Provide the (x, y) coordinate of the cell's center where the given text is located.  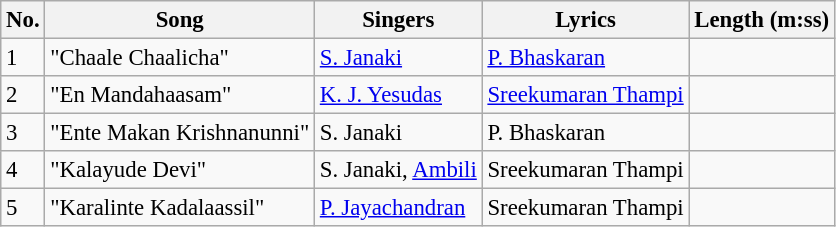
"Karalinte Kadalaassil" (180, 208)
"En Mandahaasam" (180, 95)
2 (23, 95)
Singers (399, 20)
P. Jayachandran (399, 208)
No. (23, 20)
"Ente Makan Krishnanunni" (180, 133)
Lyrics (586, 20)
K. J. Yesudas (399, 95)
Song (180, 20)
"Chaale Chaalicha" (180, 58)
1 (23, 58)
3 (23, 133)
"Kalayude Devi" (180, 170)
4 (23, 170)
5 (23, 208)
S. Janaki, Ambili (399, 170)
Length (m:ss) (762, 20)
